Return [X, Y] of the center of cell containing provided text 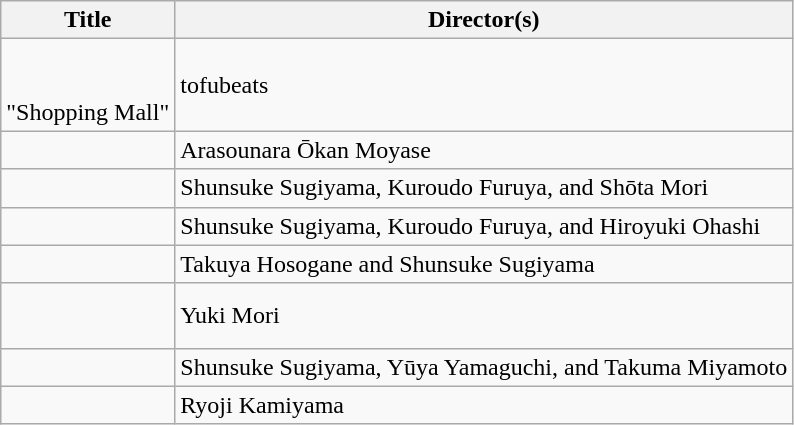
Shunsuke Sugiyama, Yūya Yamaguchi, and Takuma Miyamoto [484, 367]
Title [88, 20]
Ryoji Kamiyama [484, 405]
Takuya Hosogane and Shunsuke Sugiyama [484, 264]
Shunsuke Sugiyama, Kuroudo Furuya, and Shōta Mori [484, 188]
Shunsuke Sugiyama, Kuroudo Furuya, and Hiroyuki Ohashi [484, 226]
Yuki Mori [484, 316]
Arasounara Ōkan Moyase [484, 150]
Director(s) [484, 20]
tofubeats [484, 85]
"Shopping Mall" [88, 85]
